From the cell containing the given text, extract its center point as (X, Y) coordinate. 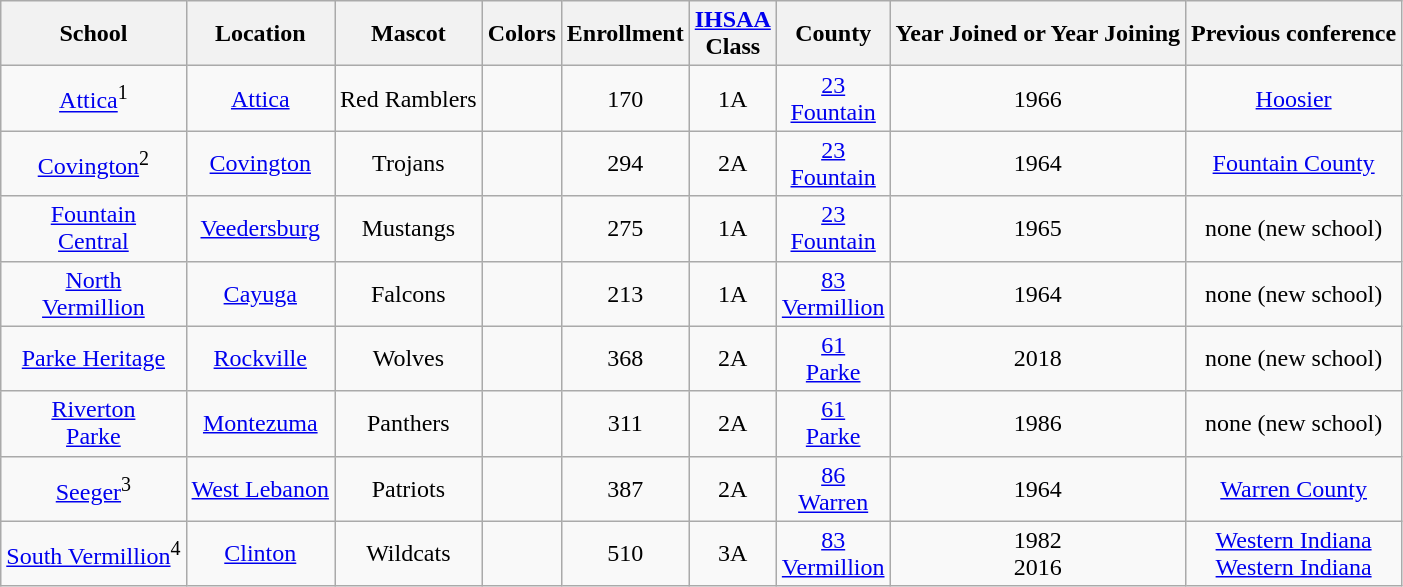
Clinton (260, 554)
1966 (1038, 98)
Attica (260, 98)
Trojans (408, 164)
Warren County (1294, 488)
County (833, 34)
275 (625, 228)
1986 (1038, 424)
86 Warren (833, 488)
Previous conference (1294, 34)
Mascot (408, 34)
Colors (522, 34)
Panthers (408, 424)
School (94, 34)
North Vermillion (94, 294)
Enrollment (625, 34)
Wolves (408, 358)
Fountain County (1294, 164)
Riverton Parke (94, 424)
Veedersburg (260, 228)
294 (625, 164)
Hoosier (1294, 98)
Western Indiana Western Indiana (1294, 554)
Location (260, 34)
Year Joined or Year Joining (1038, 34)
Mustangs (408, 228)
213 (625, 294)
Seeger3 (94, 488)
311 (625, 424)
1965 (1038, 228)
Rockville (260, 358)
Covington (260, 164)
Falcons (408, 294)
Wildcats (408, 554)
2018 (1038, 358)
3A (732, 554)
510 (625, 554)
19822016 (1038, 554)
West Lebanon (260, 488)
368 (625, 358)
387 (625, 488)
Fountain Central (94, 228)
Cayuga (260, 294)
South Vermillion4 (94, 554)
Attica1 (94, 98)
170 (625, 98)
Red Ramblers (408, 98)
Parke Heritage (94, 358)
IHSAA Class (732, 34)
Patriots (408, 488)
Covington2 (94, 164)
Montezuma (260, 424)
